Determine the [X, Y] coordinate at the center of the cell enclosing the given text.  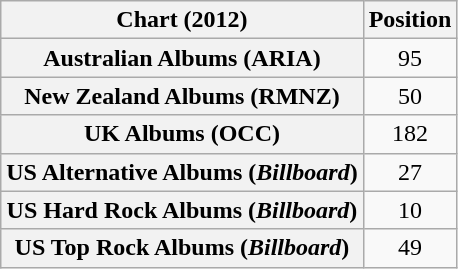
27 [410, 172]
US Alternative Albums (Billboard) [182, 172]
US Hard Rock Albums (Billboard) [182, 210]
US Top Rock Albums (Billboard) [182, 248]
Position [410, 20]
10 [410, 210]
49 [410, 248]
95 [410, 58]
Chart (2012) [182, 20]
UK Albums (OCC) [182, 134]
New Zealand Albums (RMNZ) [182, 96]
182 [410, 134]
50 [410, 96]
Australian Albums (ARIA) [182, 58]
